Identify which cell holds the provided text, then report its (x, y) central coordinate. 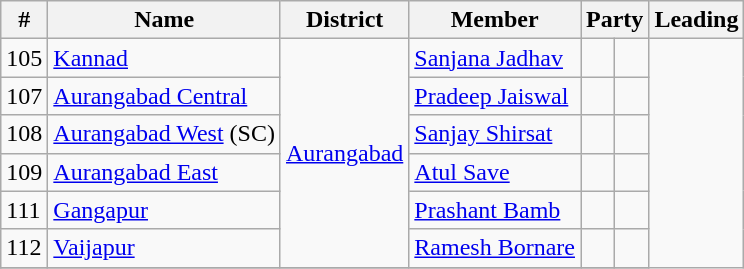
Name (164, 20)
Vaijapur (164, 248)
Aurangabad West (SC) (164, 134)
105 (24, 58)
Aurangabad East (164, 172)
Kannad (164, 58)
Prashant Bamb (495, 210)
Atul Save (495, 172)
Member (495, 20)
Leading (696, 20)
Sanjay Shirsat (495, 134)
Pradeep Jaiswal (495, 96)
112 (24, 248)
109 (24, 172)
Gangapur (164, 210)
# (24, 20)
Aurangabad (344, 153)
111 (24, 210)
Party (614, 20)
Aurangabad Central (164, 96)
District (344, 20)
107 (24, 96)
Sanjana Jadhav (495, 58)
Ramesh Bornare (495, 248)
108 (24, 134)
